From the cell containing the given text, extract its center point as [x, y] coordinate. 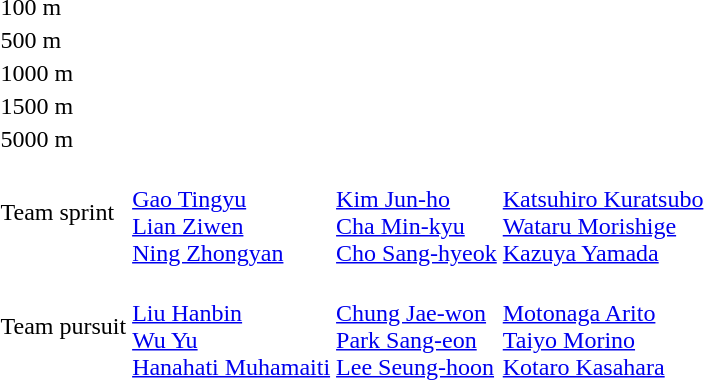
Kim Jun-hoCha Min-kyuCho Sang-hyeok [417, 212]
Gao TingyuLian ZiwenNing Zhongyan [232, 212]
